For the text-containing cell, return its midpoint in [X, Y] coordinate format. 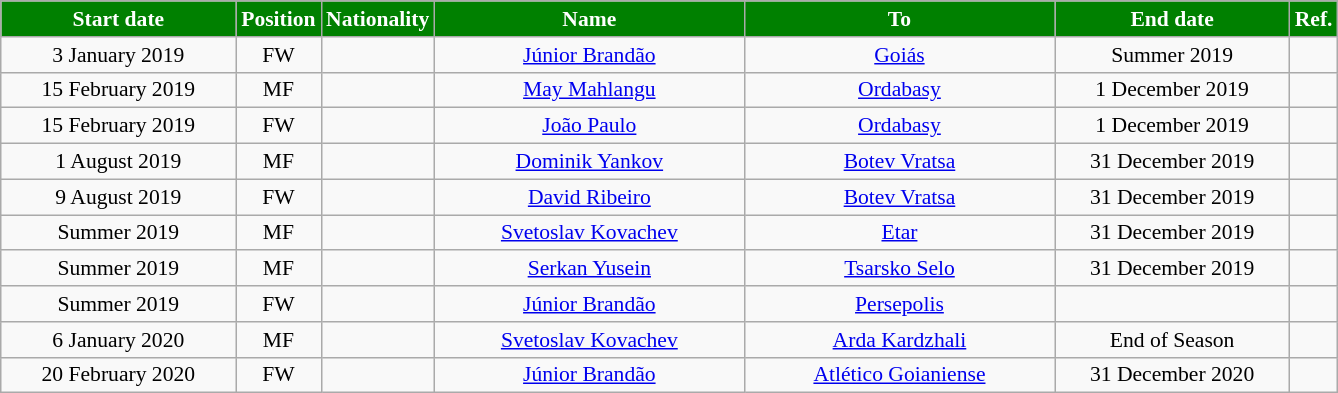
To [899, 19]
Serkan Yusein [589, 269]
Start date [118, 19]
Persepolis [899, 304]
May Mahlangu [589, 90]
Ref. [1314, 19]
1 August 2019 [118, 162]
Arda Kardzhali [899, 340]
6 January 2020 [118, 340]
Position [278, 19]
Atlético Goianiense [899, 375]
Goiás [899, 55]
Dominik Yankov [589, 162]
20 February 2020 [118, 375]
End date [1172, 19]
João Paulo [589, 126]
31 December 2020 [1172, 375]
David Ribeiro [589, 197]
3 January 2019 [118, 55]
Etar [899, 233]
Tsarsko Selo [899, 269]
9 August 2019 [118, 197]
Name [589, 19]
Nationality [378, 19]
End of Season [1172, 340]
